Find where the given text appears and provide that cell's center as (X, Y) coordinate. 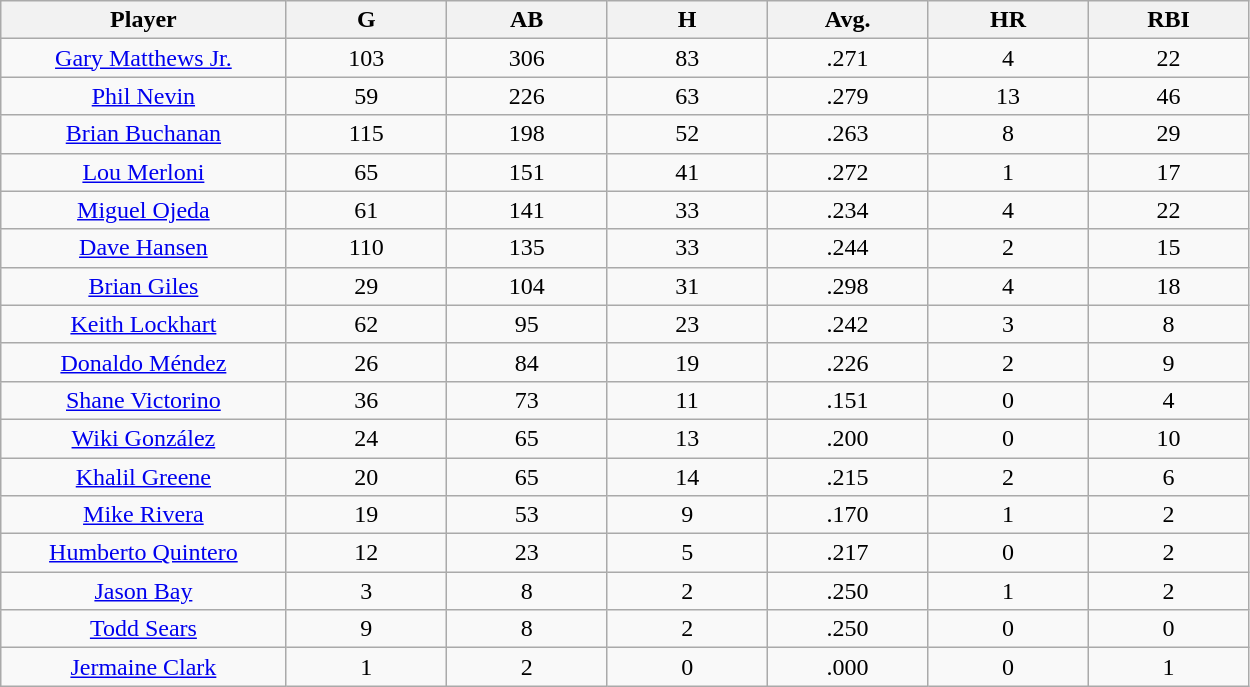
306 (526, 58)
84 (526, 362)
12 (366, 553)
Miguel Ojeda (144, 210)
198 (526, 134)
11 (687, 400)
226 (526, 96)
G (366, 20)
Jermaine Clark (144, 667)
RBI (1168, 20)
.217 (847, 553)
.244 (847, 248)
52 (687, 134)
.234 (847, 210)
Brian Giles (144, 286)
Mike Rivera (144, 515)
41 (687, 172)
HR (1008, 20)
Player (144, 20)
.151 (847, 400)
.263 (847, 134)
.170 (847, 515)
.279 (847, 96)
Dave Hansen (144, 248)
.200 (847, 438)
62 (366, 324)
Todd Sears (144, 629)
.000 (847, 667)
.271 (847, 58)
26 (366, 362)
.226 (847, 362)
18 (1168, 286)
Brian Buchanan (144, 134)
Keith Lockhart (144, 324)
.242 (847, 324)
Gary Matthews Jr. (144, 58)
103 (366, 58)
141 (526, 210)
10 (1168, 438)
Khalil Greene (144, 477)
.298 (847, 286)
.215 (847, 477)
Lou Merloni (144, 172)
20 (366, 477)
15 (1168, 248)
115 (366, 134)
24 (366, 438)
Wiki González (144, 438)
Phil Nevin (144, 96)
Jason Bay (144, 591)
.272 (847, 172)
135 (526, 248)
31 (687, 286)
59 (366, 96)
151 (526, 172)
110 (366, 248)
5 (687, 553)
53 (526, 515)
H (687, 20)
104 (526, 286)
73 (526, 400)
6 (1168, 477)
36 (366, 400)
14 (687, 477)
Humberto Quintero (144, 553)
83 (687, 58)
95 (526, 324)
AB (526, 20)
17 (1168, 172)
61 (366, 210)
63 (687, 96)
Avg. (847, 20)
Shane Victorino (144, 400)
Donaldo Méndez (144, 362)
46 (1168, 96)
